Detect which cell encompasses the target text, then output its (x, y) center coordinate. 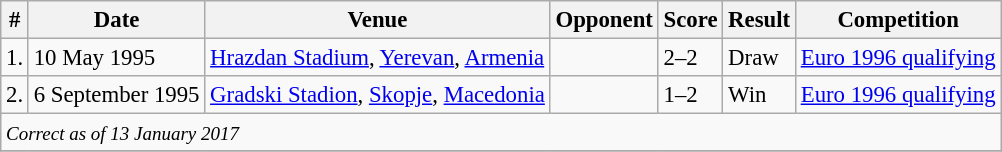
Hrazdan Stadium, Yerevan, Armenia (378, 58)
Competition (898, 20)
Gradski Stadion, Skopje, Macedonia (378, 95)
Win (760, 95)
Venue (378, 20)
Draw (760, 58)
10 May 1995 (116, 58)
Correct as of 13 January 2017 (501, 133)
Score (690, 20)
Result (760, 20)
1. (15, 58)
Date (116, 20)
Opponent (604, 20)
# (15, 20)
1–2 (690, 95)
2–2 (690, 58)
6 September 1995 (116, 95)
2. (15, 95)
